For the text-containing cell, return its midpoint in (x, y) coordinate format. 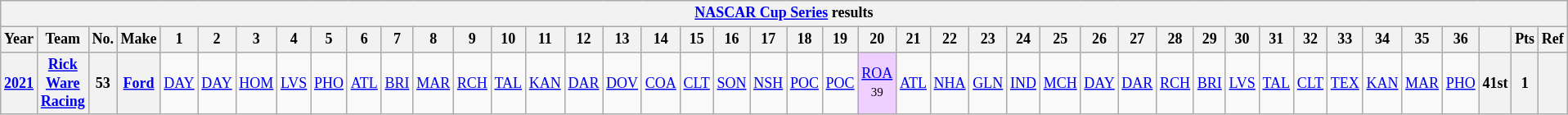
SON (731, 83)
2021 (20, 83)
12 (584, 39)
5 (329, 39)
Pts (1525, 39)
26 (1099, 39)
31 (1276, 39)
COA (661, 83)
36 (1461, 39)
41st (1495, 83)
29 (1209, 39)
7 (398, 39)
6 (364, 39)
ROA39 (877, 83)
22 (950, 39)
20 (877, 39)
HOM (257, 83)
27 (1137, 39)
14 (661, 39)
33 (1345, 39)
28 (1175, 39)
Year (20, 39)
16 (731, 39)
4 (294, 39)
NHA (950, 83)
TEX (1345, 83)
17 (769, 39)
13 (622, 39)
NSH (769, 83)
Rick Ware Racing (62, 83)
23 (988, 39)
9 (472, 39)
Team (62, 39)
3 (257, 39)
10 (508, 39)
25 (1060, 39)
DOV (622, 83)
19 (840, 39)
Ref (1552, 39)
24 (1024, 39)
11 (545, 39)
53 (103, 83)
30 (1242, 39)
No. (103, 39)
IND (1024, 83)
GLN (988, 83)
21 (914, 39)
8 (434, 39)
34 (1382, 39)
32 (1310, 39)
NASCAR Cup Series results (784, 13)
Make (139, 39)
Ford (139, 83)
35 (1422, 39)
2 (217, 39)
MCH (1060, 83)
18 (805, 39)
15 (697, 39)
